For the text-containing cell, return its midpoint in [x, y] coordinate format. 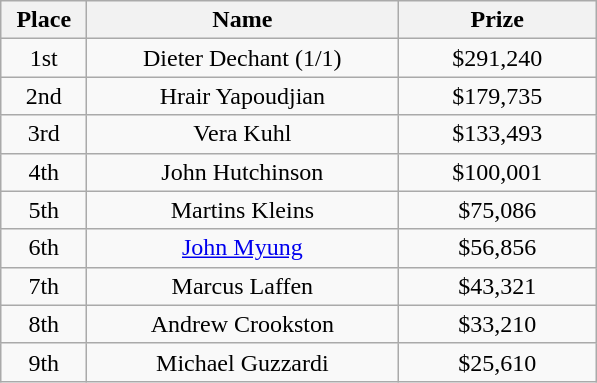
Marcus Laffen [242, 286]
Name [242, 20]
9th [44, 362]
4th [44, 172]
$33,210 [498, 324]
$75,086 [498, 210]
$133,493 [498, 134]
Michael Guzzardi [242, 362]
$100,001 [498, 172]
8th [44, 324]
$56,856 [498, 248]
Dieter Dechant (1/1) [242, 58]
Prize [498, 20]
John Hutchinson [242, 172]
Vera Kuhl [242, 134]
Place [44, 20]
6th [44, 248]
$43,321 [498, 286]
$179,735 [498, 96]
3rd [44, 134]
Martins Kleins [242, 210]
$25,610 [498, 362]
2nd [44, 96]
$291,240 [498, 58]
John Myung [242, 248]
1st [44, 58]
Hrair Yapoudjian [242, 96]
7th [44, 286]
Andrew Crookston [242, 324]
5th [44, 210]
